Return the [x, y] coordinate for the center point of the cell that contains the specified text.  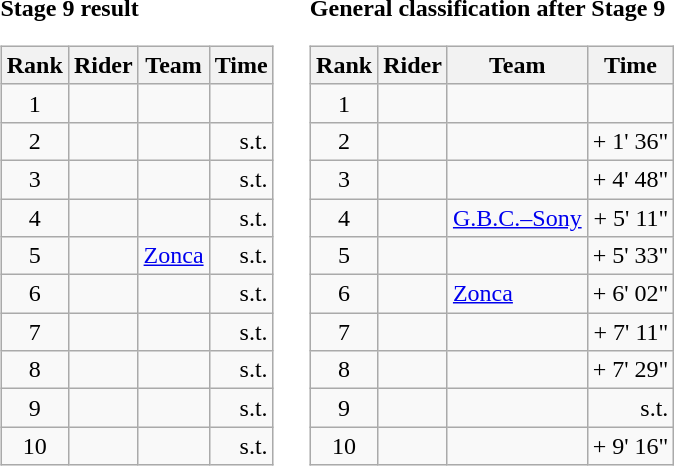
G.B.C.–Sony [517, 217]
+ 7' 29" [630, 370]
+ 6' 02" [630, 294]
+ 4' 48" [630, 179]
+ 9' 16" [630, 446]
+ 5' 33" [630, 256]
+ 1' 36" [630, 141]
+ 7' 11" [630, 332]
+ 5' 11" [630, 217]
